Pinpoint the cell where the given text exists, returning its (x, y) midpoint coordinate. 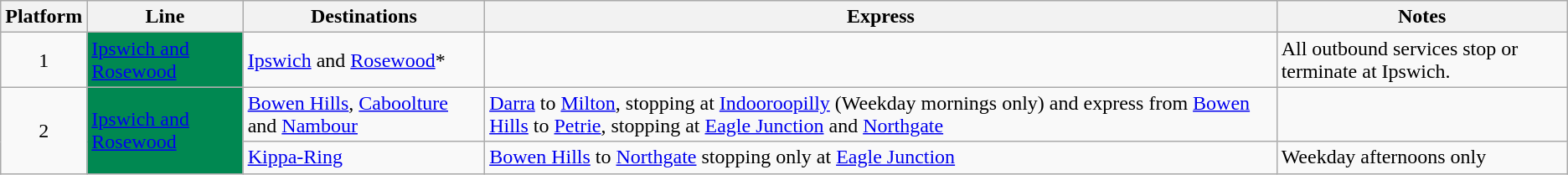
Darra to Milton, stopping at Indooroopilly (Weekday mornings only) and express from Bowen Hills to Petrie, stopping at Eagle Junction and Northgate (881, 114)
Ipswich and Rosewood* (364, 60)
Destinations (364, 17)
Notes (1422, 17)
2 (44, 131)
All outbound services stop or terminate at Ipswich. (1422, 60)
Platform (44, 17)
Weekday afternoons only (1422, 157)
Express (881, 17)
Bowen Hills, Caboolture and Nambour (364, 114)
Bowen Hills to Northgate stopping only at Eagle Junction (881, 157)
Kippa-Ring (364, 157)
Line (165, 17)
1 (44, 60)
